Identify which cell holds the provided text, then report its (x, y) central coordinate. 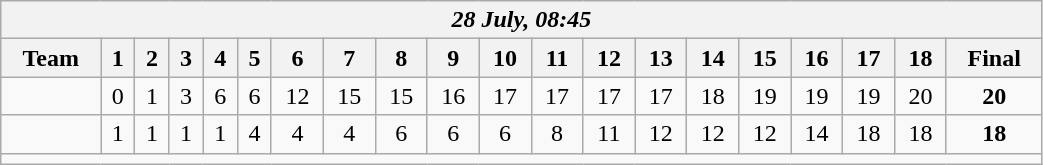
Final (994, 58)
13 (661, 58)
5 (254, 58)
2 (152, 58)
10 (505, 58)
9 (453, 58)
Team (51, 58)
0 (118, 96)
28 July, 08:45 (522, 20)
7 (349, 58)
